Locate the cell with the specified text and output its (X, Y) center coordinate. 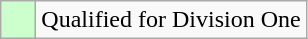
Qualified for Division One (171, 20)
